Search for the cell housing the specified text and yield its [X, Y] center coordinate. 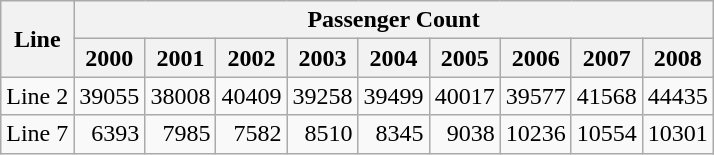
2004 [394, 58]
6393 [110, 134]
7582 [252, 134]
2003 [322, 58]
40017 [464, 96]
38008 [180, 96]
Line 7 [38, 134]
41568 [606, 96]
2005 [464, 58]
2007 [606, 58]
Passenger Count [394, 20]
7985 [180, 134]
8345 [394, 134]
2008 [678, 58]
Line [38, 39]
10236 [536, 134]
10554 [606, 134]
2000 [110, 58]
39577 [536, 96]
2002 [252, 58]
2006 [536, 58]
40409 [252, 96]
2001 [180, 58]
44435 [678, 96]
39055 [110, 96]
Line 2 [38, 96]
8510 [322, 134]
10301 [678, 134]
39258 [322, 96]
9038 [464, 134]
39499 [394, 96]
